Capture the cell that displays the provided text and extract its (X, Y) central coordinate. 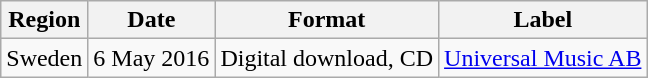
Sweden (44, 58)
Format (327, 20)
Date (152, 20)
Digital download, CD (327, 58)
Universal Music AB (543, 58)
Label (543, 20)
6 May 2016 (152, 58)
Region (44, 20)
